Find where the given text appears and provide that cell's center as (X, Y) coordinate. 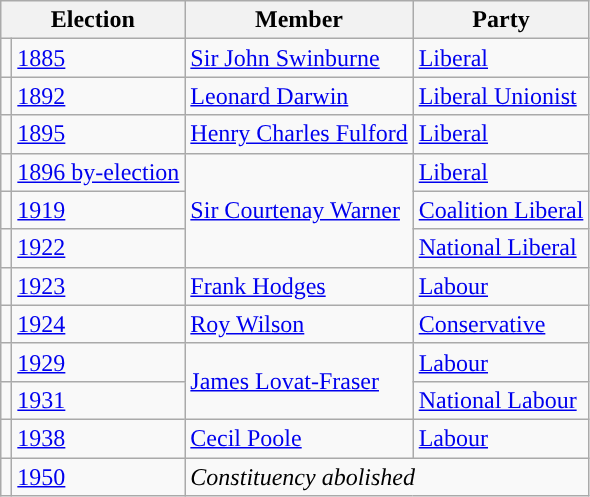
Liberal Unionist (501, 96)
Cecil Poole (299, 438)
1924 (98, 324)
1931 (98, 400)
Leonard Darwin (299, 96)
Henry Charles Fulford (299, 134)
Member (299, 20)
National Labour (501, 400)
Coalition Liberal (501, 210)
Election (93, 20)
1938 (98, 438)
1896 by-election (98, 172)
Sir John Swinburne (299, 58)
1895 (98, 134)
1892 (98, 96)
Roy Wilson (299, 324)
1950 (98, 477)
1929 (98, 362)
1923 (98, 286)
James Lovat-Fraser (299, 381)
National Liberal (501, 248)
1919 (98, 210)
Party (501, 20)
Conservative (501, 324)
1922 (98, 248)
Sir Courtenay Warner (299, 210)
1885 (98, 58)
Constituency abolished (387, 477)
Frank Hodges (299, 286)
